Identify which cell holds the provided text, then report its (X, Y) central coordinate. 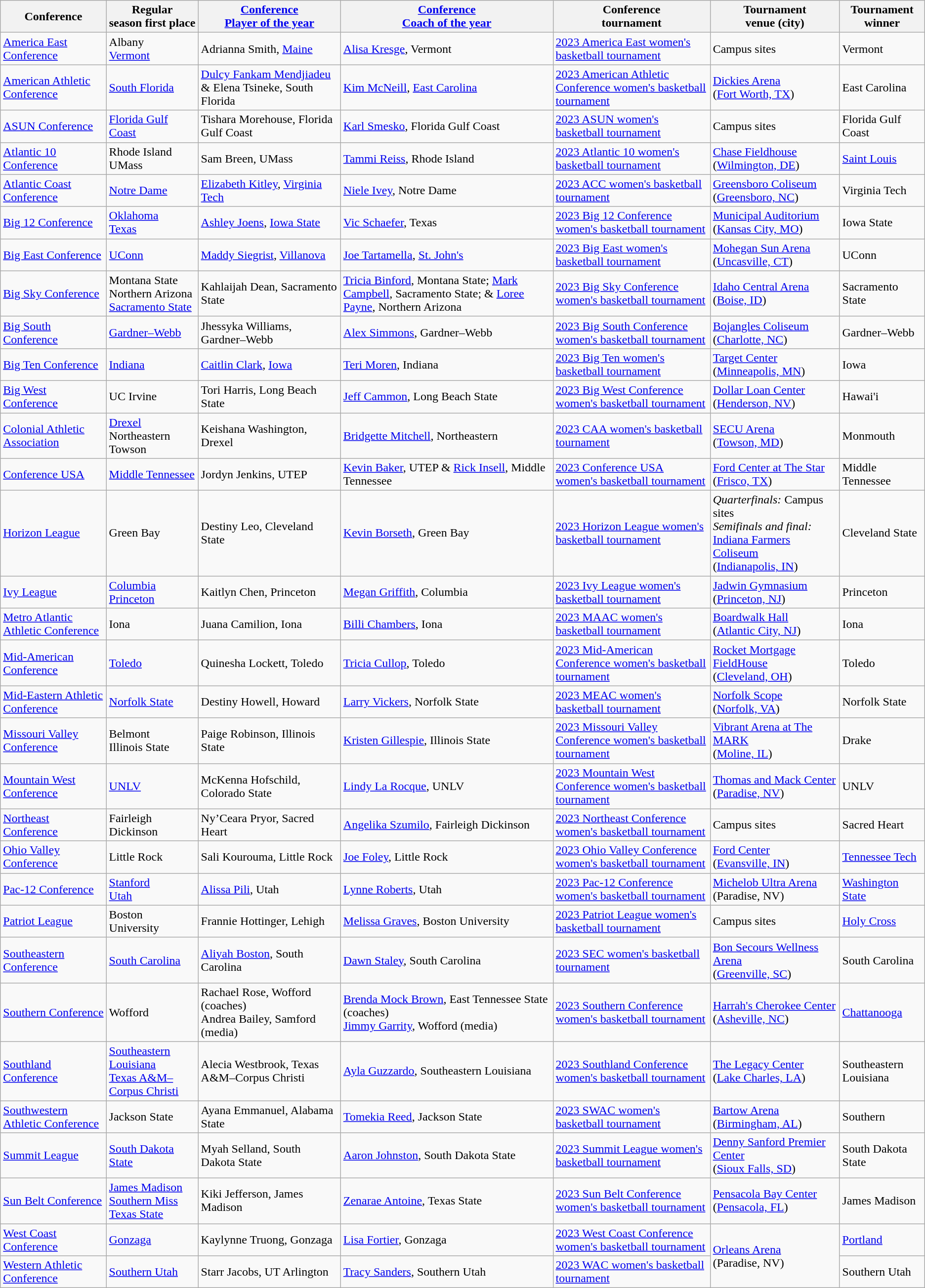
Maddy Siegrist, Villanova (269, 255)
2023 Big Sky Conference women's basketball tournament (631, 293)
Niele Ivey, Notre Dame (447, 191)
2023 Pac-12 Conference women's basketball tournament (631, 889)
Idaho Central Arena(Boise, ID) (775, 293)
2023 Northeast Conference women's basketball tournament (631, 825)
Lisa Fortier, Gonzaga (447, 1240)
Mountain West Conference (53, 786)
Montana StateNorthern ArizonaSacramento State (152, 293)
Sacramento State (882, 293)
Dollar Loan Center(Henderson, NV) (775, 396)
McKenna Hofschild, Colorado State (269, 786)
DrexelNortheasternTowson (152, 436)
Saint Louis (882, 158)
Bridgette Mitchell, Northeastern (447, 436)
Ayla Guzzardo, Southeastern Louisiana (447, 1071)
Green Bay (152, 534)
2023 SWAC women's basketball tournament (631, 1117)
SECU Arena(Towson, MD) (775, 436)
Big West Conference (53, 396)
Portland (882, 1240)
Conference USA (53, 474)
2023 Conference USA women's basketball tournament (631, 474)
Jackson State (152, 1117)
Southwestern Athletic Conference (53, 1117)
2023 Big East women's basketball tournament (631, 255)
Juana Camilion, Iona (269, 624)
James Madison (882, 1201)
Pensacola Bay Center(Pensacola, FL) (775, 1201)
Adrianna Smith, Maine (269, 48)
Big Sky Conference (53, 293)
Conferencetournament (631, 17)
Big South Conference (53, 332)
Tammi Reiss, Rhode Island (447, 158)
Metro Atlantic Athletic Conference (53, 624)
Thomas and Mack Center(Paradise, NV) (775, 786)
Aliyah Boston, South Carolina (269, 960)
Big Ten Conference (53, 365)
2023 Big 12 Conference women's basketball tournament (631, 222)
ColumbiaPrinceton (152, 592)
Atlantic 10 Conference (53, 158)
Mid-American Conference (53, 663)
2023 Southern Conference women's basketball tournament (631, 1012)
Tishara Morehouse, Florida Gulf Coast (269, 126)
Bartow Arena(Birmingham, AL) (775, 1117)
Dulcy Fankam Mendjiadeu & Elena Tsineke, South Florida (269, 87)
Ayana Emmanuel, Alabama State (269, 1117)
Holy Cross (882, 921)
Larry Vickers, Norfolk State (447, 702)
Patriot League (53, 921)
Indiana (152, 365)
2023 MEAC women's basketball tournament (631, 702)
Quinesha Lockett, Toledo (269, 663)
James MadisonSouthern MissTexas State (152, 1201)
2023 Big South Conference women's basketball tournament (631, 332)
Horizon League (53, 534)
Alissa Pili, Utah (269, 889)
Tricia Cullop, Toledo (447, 663)
Michelob Ultra Arena(Paradise, NV) (775, 889)
Washington State (882, 889)
2023 ASUN women's basketball tournament (631, 126)
Fairleigh Dickinson (152, 825)
2023 Patriot League women's basketball tournament (631, 921)
2023 Ivy League women's basketball tournament (631, 592)
Wofford (152, 1012)
Southern Conference (53, 1012)
Elizabeth Kitley, Virginia Tech (269, 191)
Bojangles Coliseum(Charlotte, NC) (775, 332)
The Legacy Center(Lake Charles, LA) (775, 1071)
Ohio Valley Conference (53, 857)
Tricia Binford, Montana State; Mark Campbell, Sacramento State; & Loree Payne, Northern Arizona (447, 293)
Chase Fieldhouse(Wilmington, DE) (775, 158)
2023 Big West Conference women's basketball tournament (631, 396)
Alex Simmons, Gardner–Webb (447, 332)
Rhode IslandUMass (152, 158)
Virginia Tech (882, 191)
Iowa State (882, 222)
Mohegan Sun Arena(Uncasville, CT) (775, 255)
2023 CAA women's basketball tournament (631, 436)
Jadwin Gymnasium(Princeton, NJ) (775, 592)
2023 SEC women's basketball tournament (631, 960)
Colonial Athletic Association (53, 436)
Gonzaga (152, 1240)
2023 Sun Belt Conference women's basketball tournament (631, 1201)
Zenarae Antoine, Texas State (447, 1201)
Chattanooga (882, 1012)
Norfolk Scope(Norfolk, VA) (775, 702)
Tournamentwinner (882, 17)
Southern (882, 1117)
Albany Vermont (152, 48)
Southland Conference (53, 1071)
America East Conference (53, 48)
2023 American Athletic Conference women's basketball tournament (631, 87)
Pac-12 Conference (53, 889)
Kahlaijah Dean, Sacramento State (269, 293)
Iowa (882, 365)
Paige Robinson, Illinois State (269, 741)
Starr Jacobs, UT Arlington (269, 1272)
Quarterfinals: Campus sitesSemifinals and final: Indiana Farmers Coliseum(Indianapolis, IN) (775, 534)
Ivy League (53, 592)
Southeastern Louisiana (882, 1071)
Missouri Valley Conference (53, 741)
Frannie Hottinger, Lehigh (269, 921)
Tori Harris, Long Beach State (269, 396)
Teri Moren, Indiana (447, 365)
Municipal Auditorium(Kansas City, MO) (775, 222)
2023 MAAC women's basketball tournament (631, 624)
Tomekia Reed, Jackson State (447, 1117)
Ashley Joens, Iowa State (269, 222)
Monmouth (882, 436)
2023 Summit League women's basketball tournament (631, 1156)
Lynne Roberts, Utah (447, 889)
Caitlin Clark, Iowa (269, 365)
2023 Atlantic 10 women's basketball tournament (631, 158)
Tournamentvenue (city) (775, 17)
2023 Southland Conference women's basketball tournament (631, 1071)
Alecia Westbrook, Texas A&M–Corpus Christi (269, 1071)
ASUN Conference (53, 126)
Alisa Kresge, Vermont (447, 48)
Joe Tartamella, St. John's (447, 255)
Atlantic Coast Conference (53, 191)
Vibrant Arena at The MARK(Moline, IL) (775, 741)
Sam Breen, UMass (269, 158)
Orleans Arena(Paradise, NV) (775, 1256)
2023 Missouri Valley Conference women's basketball tournament (631, 741)
American Athletic Conference (53, 87)
Little Rock (152, 857)
Jordyn Jenkins, UTEP (269, 474)
Destiny Leo, Cleveland State (269, 534)
Harrah's Cherokee Center(Asheville, NC) (775, 1012)
Denny Sanford Premier Center(Sioux Falls, SD) (775, 1156)
2023 Mountain West Conference women's basketball tournament (631, 786)
Keishana Washington, Drexel (269, 436)
Kristen Gillespie, Illinois State (447, 741)
Princeton (882, 592)
Summit League (53, 1156)
Ny’Ceara Pryor, Sacred Heart (269, 825)
Big 12 Conference (53, 222)
StanfordUtah (152, 889)
Drake (882, 741)
ConferencePlayer of the year (269, 17)
2023 America East women's basketball tournament (631, 48)
2023 Big Ten women's basketball tournament (631, 365)
Kevin Borseth, Green Bay (447, 534)
Sali Kourouma, Little Rock (269, 857)
Sun Belt Conference (53, 1201)
2023 ACC women's basketball tournament (631, 191)
Jhessyka Williams, Gardner–Webb (269, 332)
2023 Ohio Valley Conference women's basketball tournament (631, 857)
Greensboro Coliseum(Greensboro, NC) (775, 191)
Notre Dame (152, 191)
Kim McNeill, East Carolina (447, 87)
Sacred Heart (882, 825)
Vic Schaefer, Texas (447, 222)
Western Athletic Conference (53, 1272)
Bon Secours Wellness Arena(Greenville, SC) (775, 960)
Karl Smesko, Florida Gulf Coast (447, 126)
Kaylynne Truong, Gonzaga (269, 1240)
Dickies Arena(Fort Worth, TX) (775, 87)
West Coast Conference (53, 1240)
BelmontIllinois State (152, 741)
OklahomaTexas (152, 222)
South Florida (152, 87)
Southeastern LouisianaTexas A&M–Corpus Christi (152, 1071)
ConferenceCoach of the year (447, 17)
UC Irvine (152, 396)
Ford Center(Evansville, IN) (775, 857)
Conference (53, 17)
Target Center(Minneapolis, MN) (775, 365)
Kaitlyn Chen, Princeton (269, 592)
Big East Conference (53, 255)
Boston University (152, 921)
Rachael Rose, Wofford (coaches)Andrea Bailey, Samford (media) (269, 1012)
Angelika Szumilo, Fairleigh Dickinson (447, 825)
East Carolina (882, 87)
Rocket Mortgage FieldHouse(Cleveland, OH) (775, 663)
Billi Chambers, Iona (447, 624)
Vermont (882, 48)
Destiny Howell, Howard (269, 702)
Aaron Johnston, South Dakota State (447, 1156)
Megan Griffith, Columbia (447, 592)
Myah Selland, South Dakota State (269, 1156)
2023 Horizon League women's basketball tournament (631, 534)
2023 WAC women's basketball tournament (631, 1272)
Tennessee Tech (882, 857)
Northeast Conference (53, 825)
Kevin Baker, UTEP & Rick Insell, Middle Tennessee (447, 474)
Hawai'i (882, 396)
Jeff Cammon, Long Beach State (447, 396)
Mid-Eastern Athletic Conference (53, 702)
Southeastern Conference (53, 960)
2023 West Coast Conference women's basketball tournament (631, 1240)
Brenda Mock Brown, East Tennessee State (coaches)Jimmy Garrity, Wofford (media) (447, 1012)
Cleveland State (882, 534)
Regularseason first place (152, 17)
Tracy Sanders, Southern Utah (447, 1272)
Kiki Jefferson, James Madison (269, 1201)
Melissa Graves, Boston University (447, 921)
2023 Mid-American Conference women's basketball tournament (631, 663)
Ford Center at The Star(Frisco, TX) (775, 474)
Dawn Staley, South Carolina (447, 960)
Joe Foley, Little Rock (447, 857)
Boardwalk Hall(Atlantic City, NJ) (775, 624)
Lindy La Rocque, UNLV (447, 786)
